Identify which cell holds the provided text, then report its [X, Y] central coordinate. 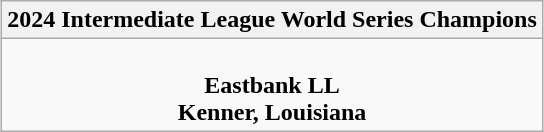
Eastbank LLKenner, Louisiana [272, 85]
2024 Intermediate League World Series Champions [272, 20]
